Provide the [x, y] coordinate of the cell's center where the given text is located.  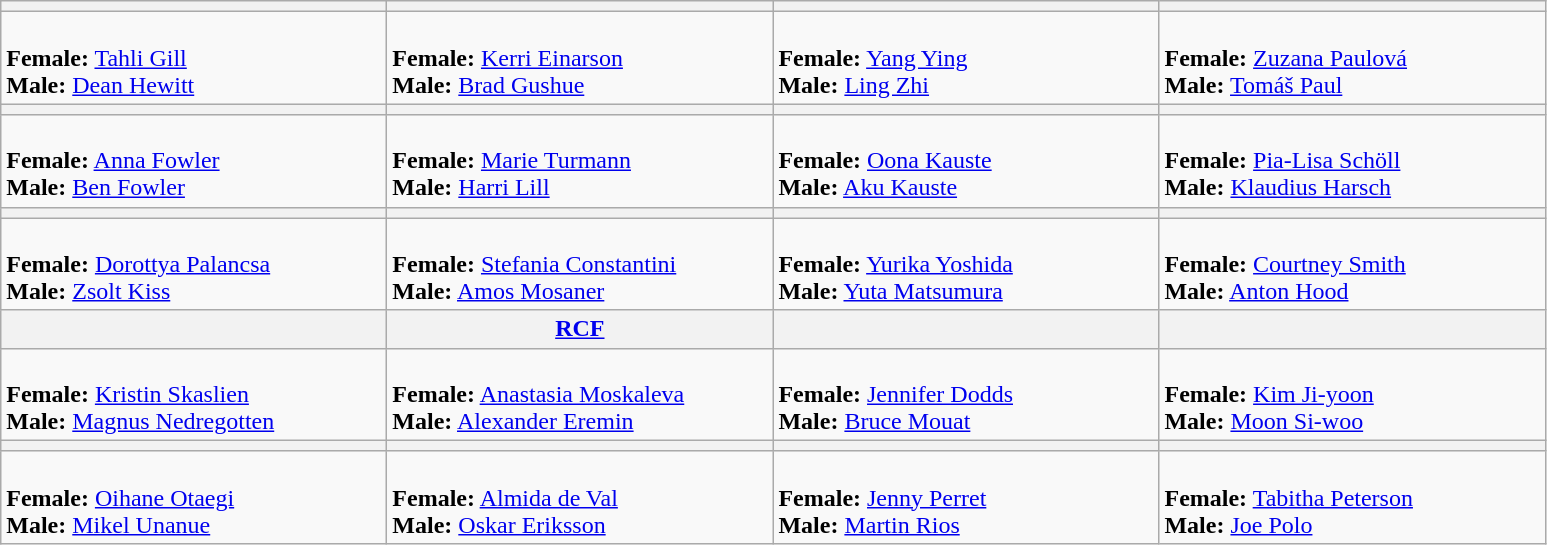
Female: Stefania Constantini Male: Amos Mosaner [580, 264]
Female: Dorottya Palancsa Male: Zsolt Kiss [194, 264]
Female: Yang Ying Male: Ling Zhi [966, 58]
Female: Anna Fowler Male: Ben Fowler [194, 161]
RCF [580, 329]
Female: Tahli Gill Male: Dean Hewitt [194, 58]
Female: Marie Turmann Male: Harri Lill [580, 161]
Female: Pia-Lisa Schöll Male: Klaudius Harsch [1352, 161]
Female: Kristin Skaslien Male: Magnus Nedregotten [194, 394]
Female: Tabitha Peterson Male: Joe Polo [1352, 497]
Female: Oihane Otaegi Male: Mikel Unanue [194, 497]
Female: Oona Kauste Male: Aku Kauste [966, 161]
Female: Almida de Val Male: Oskar Eriksson [580, 497]
Female: Anastasia Moskaleva Male: Alexander Eremin [580, 394]
Female: Courtney Smith Male: Anton Hood [1352, 264]
Female: Zuzana Paulová Male: Tomáš Paul [1352, 58]
Female: Kerri Einarson Male: Brad Gushue [580, 58]
Female: Kim Ji-yoon Male: Moon Si-woo [1352, 394]
Female: Jennifer Dodds Male: Bruce Mouat [966, 394]
Female: Jenny Perret Male: Martin Rios [966, 497]
Female: Yurika Yoshida Male: Yuta Matsumura [966, 264]
